Scan for the cell matching the given text and deliver its [X, Y] coordinate at center. 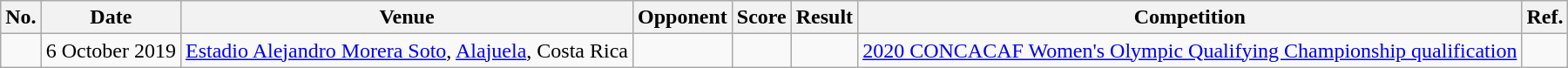
Estadio Alejandro Morera Soto, Alajuela, Costa Rica [408, 51]
Opponent [682, 17]
No. [21, 17]
Ref. [1545, 17]
6 October 2019 [111, 51]
Score [761, 17]
Venue [408, 17]
Date [111, 17]
Result [824, 17]
Competition [1190, 17]
2020 CONCACAF Women's Olympic Qualifying Championship qualification [1190, 51]
